Identify which cell holds the provided text, then report its [x, y] central coordinate. 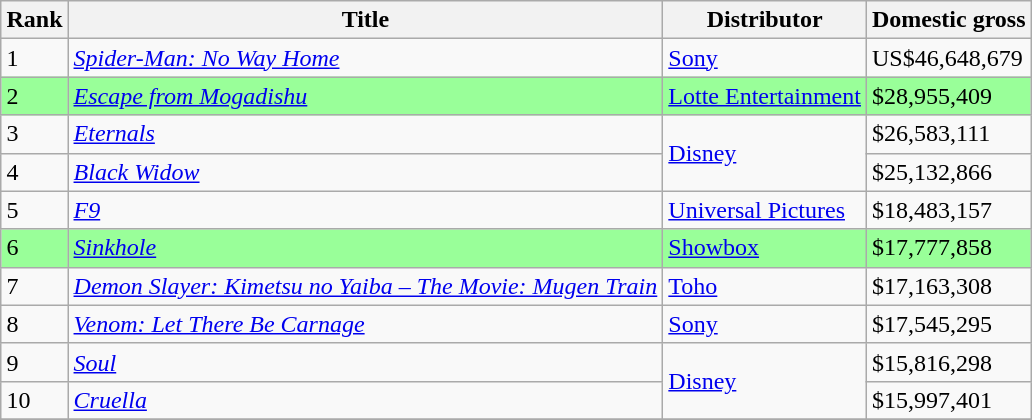
6 [34, 248]
5 [34, 210]
$25,132,866 [948, 172]
Demon Slayer: Kimetsu no Yaiba – The Movie: Mugen Train [366, 286]
3 [34, 134]
8 [34, 324]
Distributor [765, 20]
Universal Pictures [765, 210]
Sinkhole [366, 248]
Title [366, 20]
$28,955,409 [948, 96]
$17,777,858 [948, 248]
Lotte Entertainment [765, 96]
Rank [34, 20]
Soul [366, 362]
$17,545,295 [948, 324]
Escape from Mogadishu [366, 96]
Eternals [366, 134]
4 [34, 172]
2 [34, 96]
Cruella [366, 400]
$15,997,401 [948, 400]
$26,583,111 [948, 134]
F9 [366, 210]
1 [34, 58]
Showbox [765, 248]
Black Widow [366, 172]
US$46,648,679 [948, 58]
Venom: Let There Be Carnage [366, 324]
Spider-Man: No Way Home [366, 58]
7 [34, 286]
10 [34, 400]
$17,163,308 [948, 286]
$18,483,157 [948, 210]
$15,816,298 [948, 362]
Domestic gross [948, 20]
9 [34, 362]
Toho [765, 286]
